For the text-containing cell, return its midpoint in (X, Y) coordinate format. 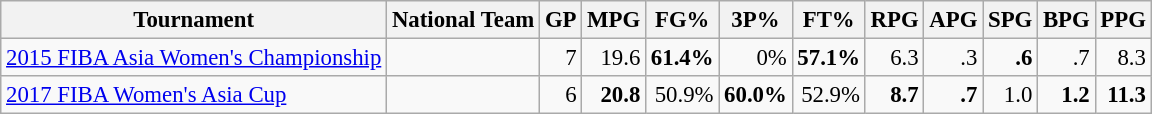
2015 FIBA Asia Women's Championship (194, 58)
57.1% (828, 58)
2017 FIBA Women's Asia Cup (194, 95)
20.8 (614, 95)
3P% (756, 20)
PPG (1123, 20)
.3 (954, 58)
0% (756, 58)
52.9% (828, 95)
1.2 (1066, 95)
SPG (1010, 20)
Tournament (194, 20)
BPG (1066, 20)
50.9% (682, 95)
61.4% (682, 58)
GP (561, 20)
7 (561, 58)
MPG (614, 20)
1.0 (1010, 95)
19.6 (614, 58)
6 (561, 95)
.6 (1010, 58)
11.3 (1123, 95)
60.0% (756, 95)
National Team (464, 20)
RPG (894, 20)
APG (954, 20)
8.7 (894, 95)
FT% (828, 20)
6.3 (894, 58)
FG% (682, 20)
8.3 (1123, 58)
